From the cell containing the given text, extract its center point as (X, Y) coordinate. 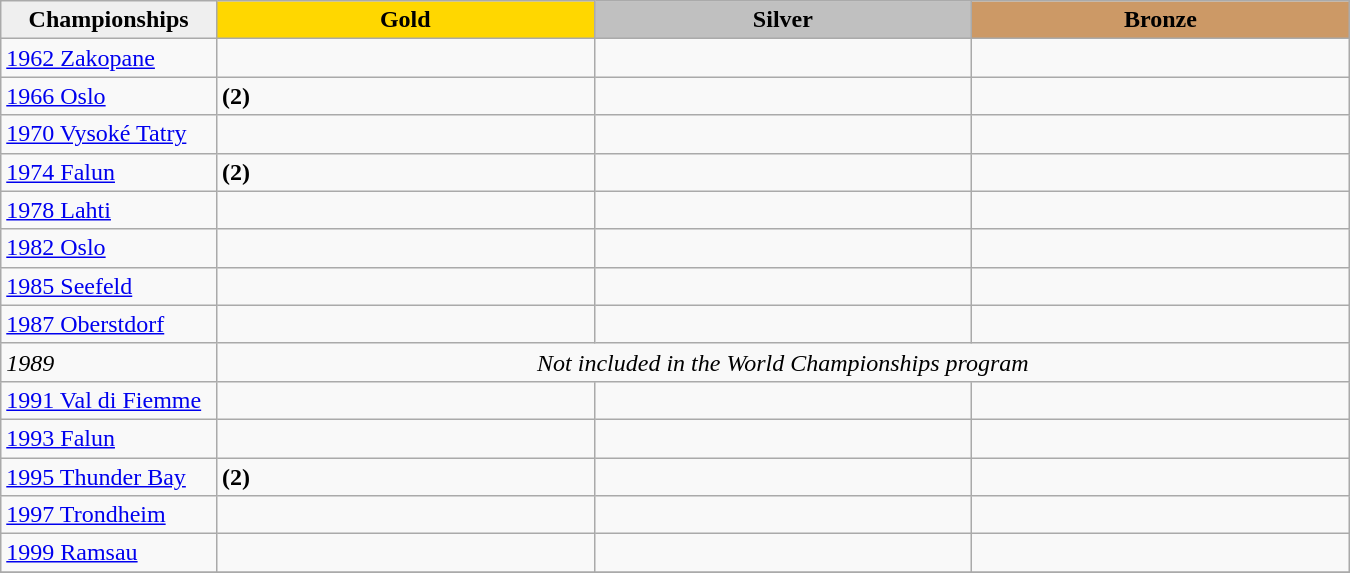
1997 Trondheim (109, 515)
Gold (405, 20)
1985 Seefeld (109, 286)
1970 Vysoké Tatry (109, 134)
1962 Zakopane (109, 58)
1995 Thunder Bay (109, 477)
1989 (109, 362)
Silver (783, 20)
Championships (109, 20)
1978 Lahti (109, 210)
1966 Oslo (109, 96)
1982 Oslo (109, 248)
1991 Val di Fiemme (109, 400)
1974 Falun (109, 172)
1999 Ramsau (109, 553)
Bronze (1161, 20)
1987 Oberstdorf (109, 324)
1993 Falun (109, 438)
Not included in the World Championships program (782, 362)
